Provide the (x, y) coordinate of the cell's center where the given text is located.  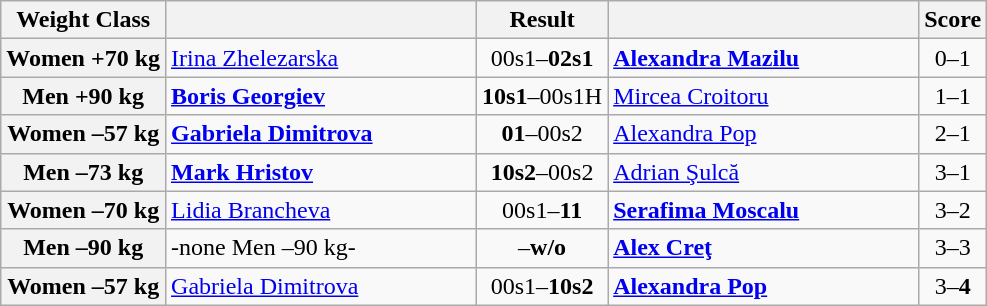
Women +70 kg (84, 58)
3–1 (953, 172)
–w/o (542, 248)
Serafima Moscalu (764, 210)
1–1 (953, 96)
Men –90 kg (84, 248)
Boris Georgiev (322, 96)
Irina Zhelezarska (322, 58)
Result (542, 20)
00s1–10s2 (542, 286)
01–00s2 (542, 134)
3–3 (953, 248)
3–2 (953, 210)
Score (953, 20)
Mark Hristov (322, 172)
Weight Class (84, 20)
Alexandra Mazilu (764, 58)
-none Men –90 kg- (322, 248)
Lidia Brancheva (322, 210)
Alex Creţ (764, 248)
Men –73 kg (84, 172)
3–4 (953, 286)
Adrian Şulcă (764, 172)
0–1 (953, 58)
Mircea Croitoru (764, 96)
10s2–00s2 (542, 172)
Women –70 kg (84, 210)
10s1–00s1H (542, 96)
Men +90 kg (84, 96)
2–1 (953, 134)
00s1–02s1 (542, 58)
00s1–11 (542, 210)
